For the text-containing cell, return its midpoint in (x, y) coordinate format. 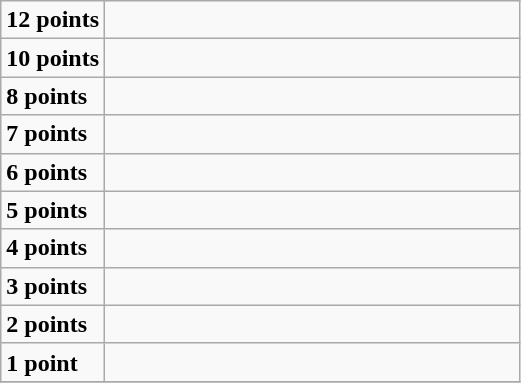
12 points (53, 20)
8 points (53, 96)
3 points (53, 286)
1 point (53, 362)
7 points (53, 134)
5 points (53, 210)
2 points (53, 324)
10 points (53, 58)
6 points (53, 172)
4 points (53, 248)
